Scan for the cell matching the given text and deliver its [X, Y] coordinate at center. 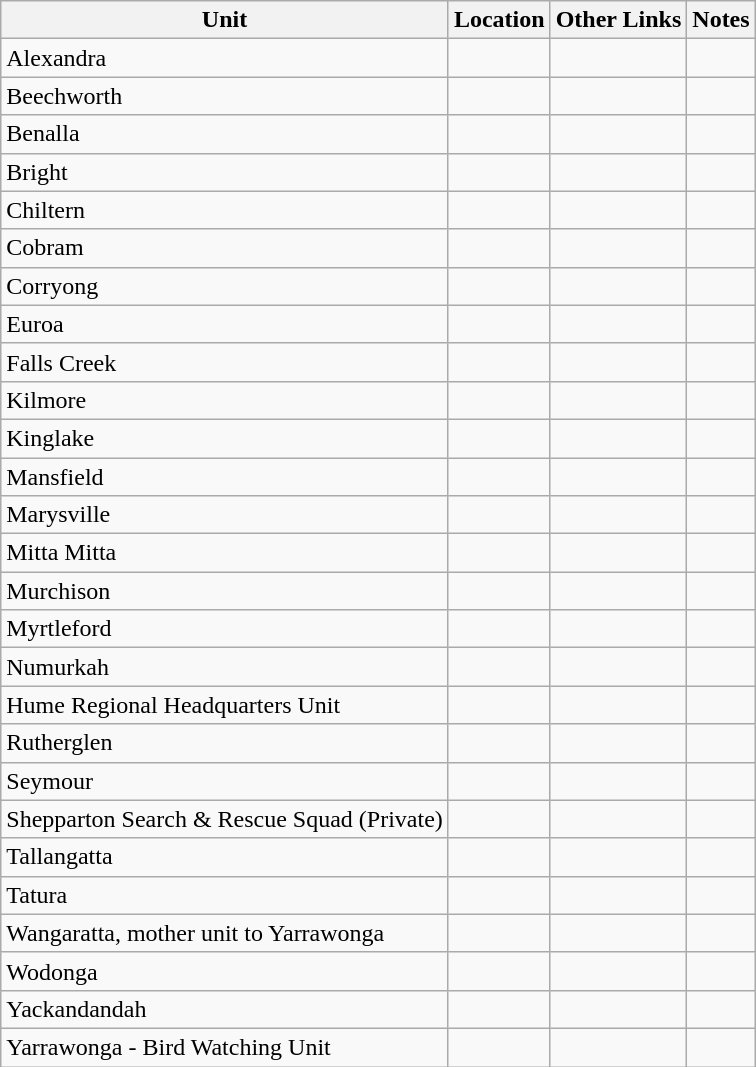
Other Links [618, 20]
Benalla [225, 134]
Numurkah [225, 667]
Kilmore [225, 400]
Kinglake [225, 438]
Rutherglen [225, 743]
Shepparton Search & Rescue Squad (Private) [225, 819]
Falls Creek [225, 362]
Mansfield [225, 477]
Corryong [225, 286]
Seymour [225, 781]
Location [499, 20]
Unit [225, 20]
Wangaratta, mother unit to Yarrawonga [225, 933]
Mitta Mitta [225, 553]
Chiltern [225, 210]
Myrtleford [225, 629]
Bright [225, 172]
Tatura [225, 895]
Notes [721, 20]
Marysville [225, 515]
Wodonga [225, 971]
Alexandra [225, 58]
Murchison [225, 591]
Euroa [225, 324]
Beechworth [225, 96]
Hume Regional Headquarters Unit [225, 705]
Tallangatta [225, 857]
Cobram [225, 248]
Yackandandah [225, 1009]
Yarrawonga - Bird Watching Unit [225, 1047]
